Find where the given text appears and provide that cell's center as (x, y) coordinate. 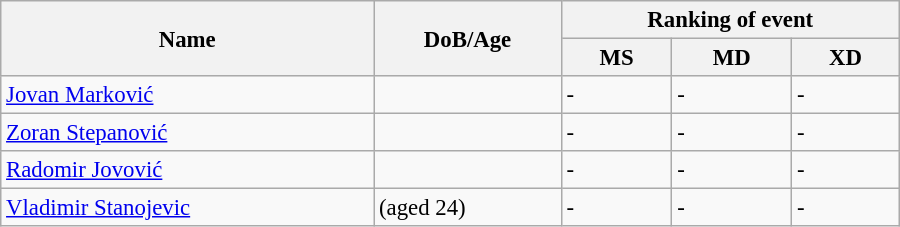
DoB/Age (468, 38)
MD (732, 58)
Vladimir Stanojevic (188, 208)
Radomir Jovović (188, 170)
Ranking of event (730, 20)
Zoran Stepanović (188, 133)
XD (846, 58)
Name (188, 38)
MS (616, 58)
Jovan Marković (188, 95)
(aged 24) (468, 208)
